From the cell containing the given text, extract its center point as (X, Y) coordinate. 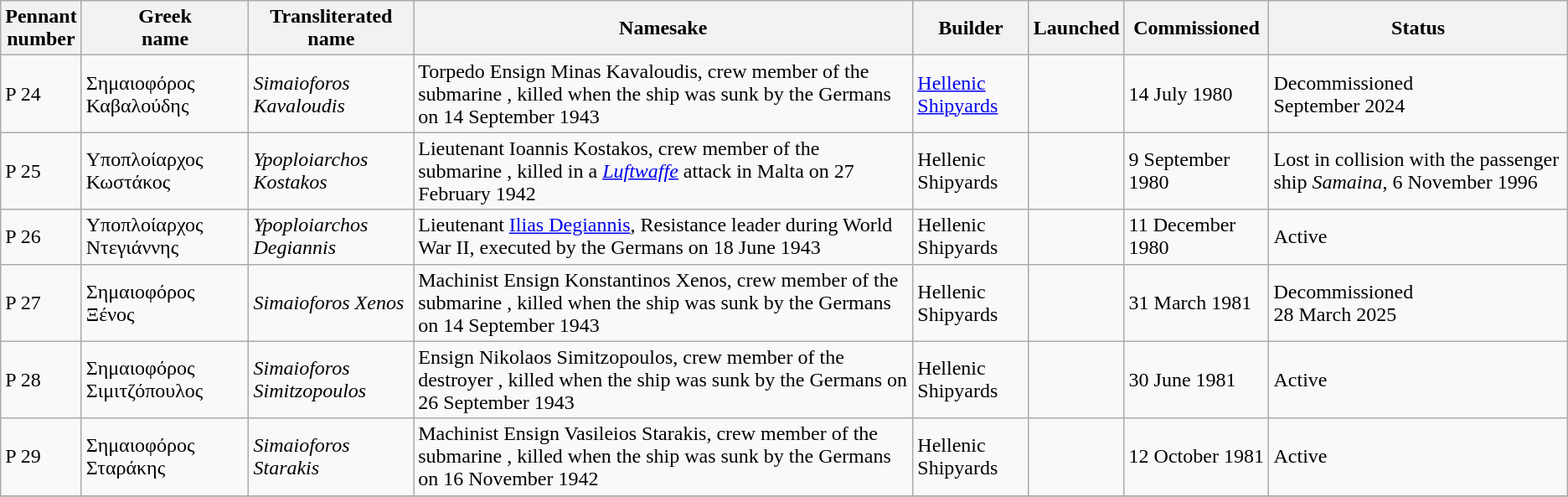
Greekname (165, 28)
14 July 1980 (1196, 94)
Υποπλοίαρχος Ντεγιάννης (165, 236)
Σημαιοφόρος Σιμιτζόπουλος (165, 380)
Status (1418, 28)
Pennant number (41, 28)
Σημαιοφόρος Ξένος (165, 303)
11 December 1980 (1196, 236)
Lieutenant Ilias Degiannis, Resistance leader during World War II, executed by the Germans on 18 June 1943 (663, 236)
Torpedo Ensign Minas Kavaloudis, crew member of the submarine , killed when the ship was sunk by the Germans on 14 September 1943 (663, 94)
Simaioforos Simitzopoulos (332, 380)
Decommissioned September 2024 (1418, 94)
Simaioforos Xenos (332, 303)
Ensign Nikolaos Simitzopoulos, crew member of the destroyer , killed when the ship was sunk by the Germans on 26 September 1943 (663, 380)
Simaioforos Starakis (332, 457)
9 September 1980 (1196, 171)
P 28 (41, 380)
Σημαιοφόρος Σταράκης (165, 457)
Lost in collision with the passenger ship Samaina, 6 November 1996 (1418, 171)
Σημαιοφόρος Καβαλούδης (165, 94)
Builder (972, 28)
Transliteratedname (332, 28)
P 29 (41, 457)
P 26 (41, 236)
Ypoploiarchos Kostakos (332, 171)
Machinist Ensign Konstantinos Xenos, crew member of the submarine , killed when the ship was sunk by the Germans on 14 September 1943 (663, 303)
P 25 (41, 171)
Commissioned (1196, 28)
31 March 1981 (1196, 303)
30 June 1981 (1196, 380)
P 24 (41, 94)
P 27 (41, 303)
Ypoploiarchos Degiannis (332, 236)
Lieutenant Ioannis Kostakos, crew member of the submarine , killed in a Luftwaffe attack in Malta on 27 February 1942 (663, 171)
Υποπλοίαρχος Κωστάκος (165, 171)
Decommissioned 28 March 2025 (1418, 303)
Simaioforos Kavaloudis (332, 94)
12 October 1981 (1196, 457)
Launched (1076, 28)
Machinist Ensign Vasileios Starakis, crew member of the submarine , killed when the ship was sunk by the Germans on 16 November 1942 (663, 457)
Namesake (663, 28)
